Find where the given text appears and provide that cell's center as (X, Y) coordinate. 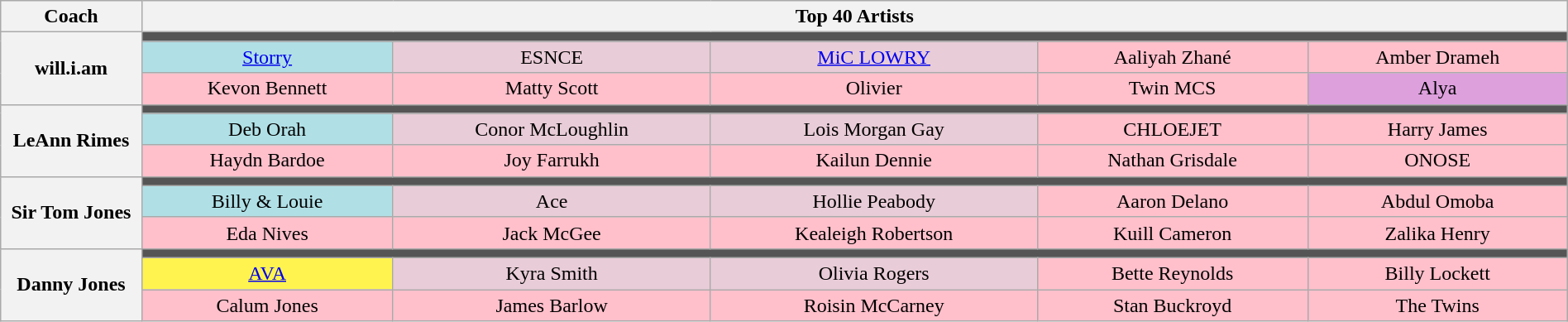
Abdul Omoba (1437, 201)
CHLOEJET (1173, 129)
Deb Orah (267, 129)
Olivia Rogers (873, 273)
Joy Farrukh (552, 161)
Kyra Smith (552, 273)
Kailun Dennie (873, 161)
Nathan Grisdale (1173, 161)
Amber Drameh (1437, 57)
Roisin McCarney (873, 305)
The Twins (1437, 305)
MiC LOWRY (873, 57)
ESNCE (552, 57)
Haydn Bardoe (267, 161)
Ace (552, 201)
Kevon Bennett (267, 89)
Aaliyah Zhané (1173, 57)
Billy & Louie (267, 201)
Calum Jones (267, 305)
Twin MCS (1173, 89)
Storry (267, 57)
James Barlow (552, 305)
Aaron Delano (1173, 201)
will.i.am (71, 68)
Lois Morgan Gay (873, 129)
Kuill Cameron (1173, 233)
ONOSE (1437, 161)
Eda Nives (267, 233)
Hollie Peabody (873, 201)
Olivier (873, 89)
Kealeigh Robertson (873, 233)
Top 40 Artists (854, 17)
Danny Jones (71, 285)
Stan Buckroyd (1173, 305)
Billy Lockett (1437, 273)
Sir Tom Jones (71, 212)
Bette Reynolds (1173, 273)
Matty Scott (552, 89)
AVA (267, 273)
Harry James (1437, 129)
Alya (1437, 89)
LeAnn Rimes (71, 141)
Coach (71, 17)
Jack McGee (552, 233)
Conor McLoughlin (552, 129)
Zalika Henry (1437, 233)
